From the cell containing the given text, extract its center point as [x, y] coordinate. 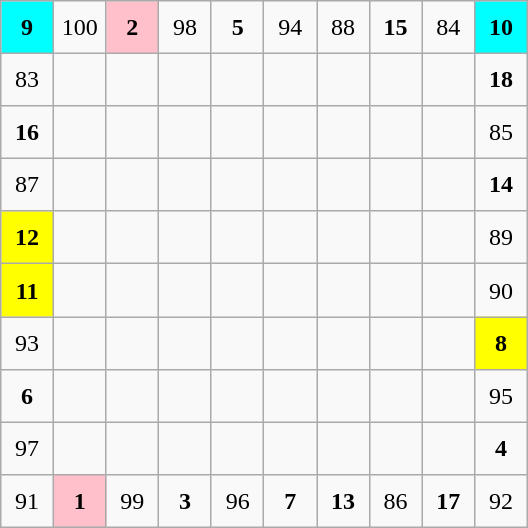
11 [28, 290]
1 [80, 502]
85 [502, 132]
6 [28, 396]
13 [344, 502]
91 [28, 502]
89 [502, 238]
18 [502, 80]
90 [502, 290]
17 [448, 502]
10 [502, 28]
12 [28, 238]
3 [186, 502]
2 [132, 28]
92 [502, 502]
86 [396, 502]
88 [344, 28]
84 [448, 28]
15 [396, 28]
94 [290, 28]
87 [28, 186]
16 [28, 132]
5 [238, 28]
99 [132, 502]
98 [186, 28]
83 [28, 80]
8 [502, 344]
96 [238, 502]
4 [502, 448]
9 [28, 28]
100 [80, 28]
7 [290, 502]
95 [502, 396]
93 [28, 344]
97 [28, 448]
14 [502, 186]
